Return (X, Y) of the center of cell containing provided text 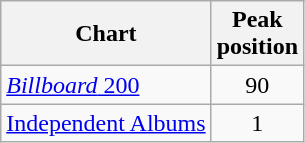
1 (257, 123)
Independent Albums (106, 123)
90 (257, 85)
Peakposition (257, 34)
Billboard 200 (106, 85)
Chart (106, 34)
